Locate the cell with the specified text and output its (x, y) center coordinate. 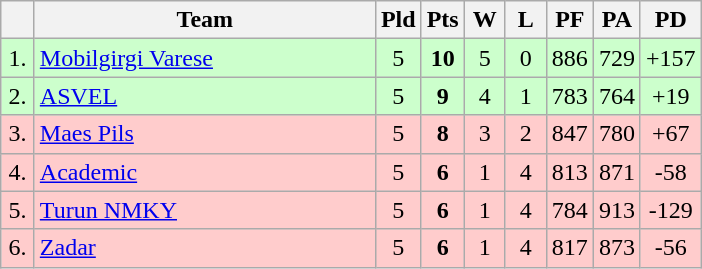
Turun NMKY (204, 210)
2. (18, 96)
729 (616, 58)
813 (570, 172)
Team (204, 20)
Maes Pils (204, 134)
PF (570, 20)
+19 (670, 96)
1. (18, 58)
L (526, 20)
PA (616, 20)
780 (616, 134)
-58 (670, 172)
0 (526, 58)
PD (670, 20)
3 (484, 134)
9 (442, 96)
10 (442, 58)
2 (526, 134)
-56 (670, 248)
764 (616, 96)
817 (570, 248)
5. (18, 210)
W (484, 20)
Pts (442, 20)
3. (18, 134)
-129 (670, 210)
4. (18, 172)
871 (616, 172)
Academic (204, 172)
+157 (670, 58)
847 (570, 134)
784 (570, 210)
Mobilgirgi Varese (204, 58)
ASVEL (204, 96)
886 (570, 58)
6. (18, 248)
Pld (398, 20)
Zadar (204, 248)
8 (442, 134)
783 (570, 96)
913 (616, 210)
+67 (670, 134)
873 (616, 248)
